Scan for the cell matching the given text and deliver its [x, y] coordinate at center. 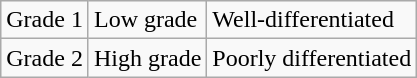
Low grade [147, 20]
Grade 1 [45, 20]
Grade 2 [45, 58]
High grade [147, 58]
Poorly differentiated [312, 58]
Well-differentiated [312, 20]
